Provide the (x, y) coordinate of the cell's center where the given text is located.  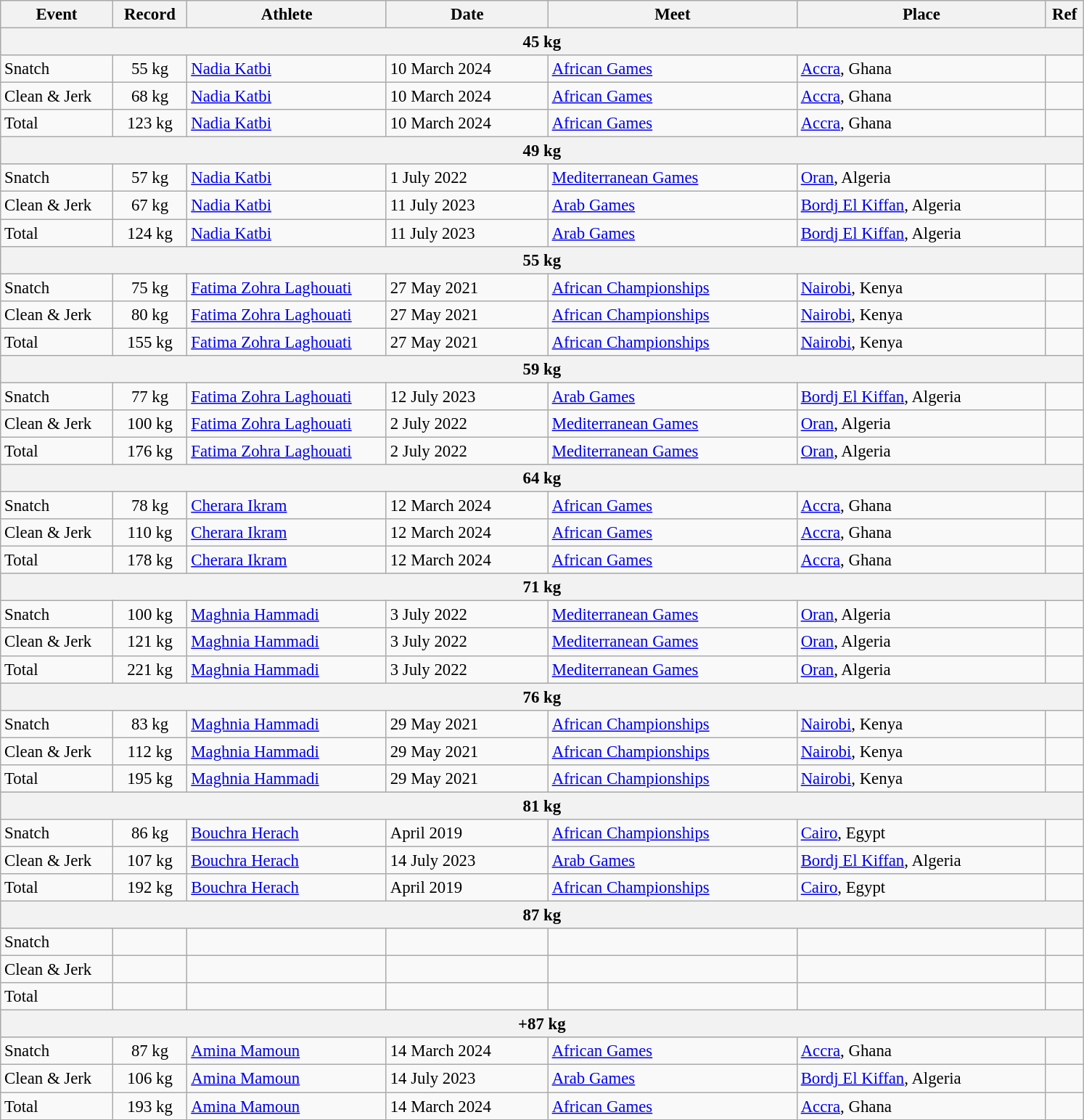
83 kg (149, 724)
176 kg (149, 451)
78 kg (149, 506)
192 kg (149, 888)
221 kg (149, 669)
86 kg (149, 833)
+87 kg (542, 1024)
193 kg (149, 1106)
45 kg (542, 42)
76 kg (542, 697)
57 kg (149, 178)
59 kg (542, 369)
12 July 2023 (467, 396)
68 kg (149, 97)
81 kg (542, 806)
75 kg (149, 287)
124 kg (149, 233)
178 kg (149, 560)
Event (57, 15)
195 kg (149, 779)
64 kg (542, 478)
123 kg (149, 123)
67 kg (149, 205)
Meet (672, 15)
77 kg (149, 396)
112 kg (149, 751)
106 kg (149, 1079)
107 kg (149, 860)
Record (149, 15)
71 kg (542, 587)
Place (921, 15)
49 kg (542, 151)
1 July 2022 (467, 178)
Athlete (287, 15)
121 kg (149, 642)
110 kg (149, 533)
Date (467, 15)
Ref (1064, 15)
80 kg (149, 314)
155 kg (149, 342)
